Pinpoint the cell where the given text exists, returning its (X, Y) midpoint coordinate. 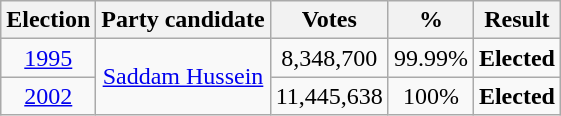
Saddam Hussein (183, 77)
2002 (48, 96)
Party candidate (183, 20)
11,445,638 (329, 96)
% (430, 20)
100% (430, 96)
Votes (329, 20)
Result (516, 20)
1995 (48, 58)
Election (48, 20)
99.99% (430, 58)
8,348,700 (329, 58)
